Return (X, Y) of the center of cell containing provided text 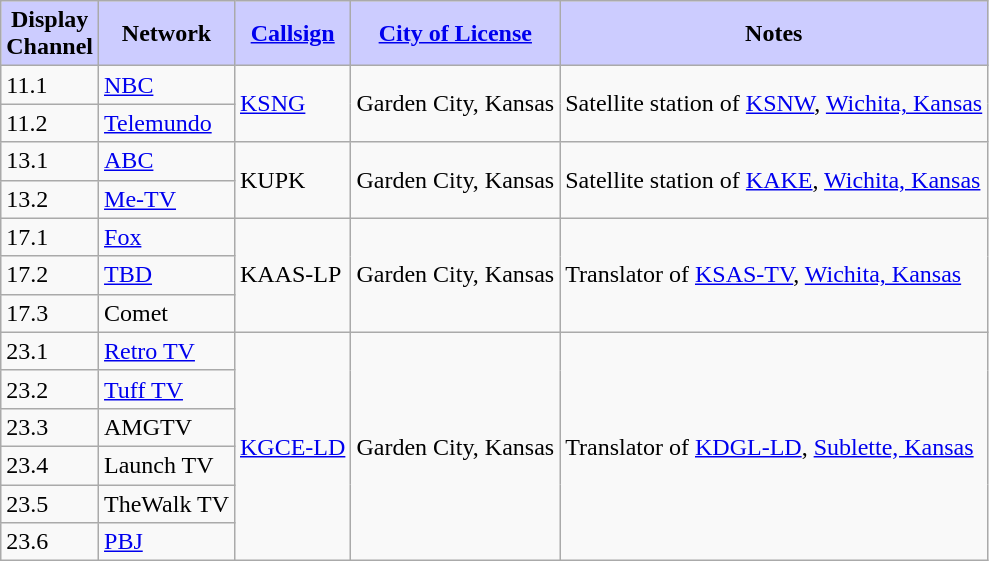
23.5 (50, 503)
11.2 (50, 123)
23.1 (50, 351)
DisplayChannel (50, 34)
Retro TV (167, 351)
Callsign (292, 34)
KAAS-LP (292, 275)
Tuff TV (167, 389)
Fox (167, 237)
17.2 (50, 275)
TBD (167, 275)
Network (167, 34)
Launch TV (167, 465)
Translator of KDGL-LD, Sublette, Kansas (774, 446)
Comet (167, 313)
City of License (456, 34)
17.1 (50, 237)
KGCE-LD (292, 446)
13.2 (50, 199)
11.1 (50, 85)
23.3 (50, 427)
Satellite station of KSNW, Wichita, Kansas (774, 104)
Notes (774, 34)
13.1 (50, 161)
Telemundo (167, 123)
KSNG (292, 104)
NBC (167, 85)
ABC (167, 161)
23.4 (50, 465)
Translator of KSAS-TV, Wichita, Kansas (774, 275)
AMGTV (167, 427)
PBJ (167, 542)
Me-TV (167, 199)
23.6 (50, 542)
Satellite station of KAKE, Wichita, Kansas (774, 180)
23.2 (50, 389)
KUPK (292, 180)
17.3 (50, 313)
TheWalk TV (167, 503)
